Capture the cell that displays the provided text and extract its (X, Y) central coordinate. 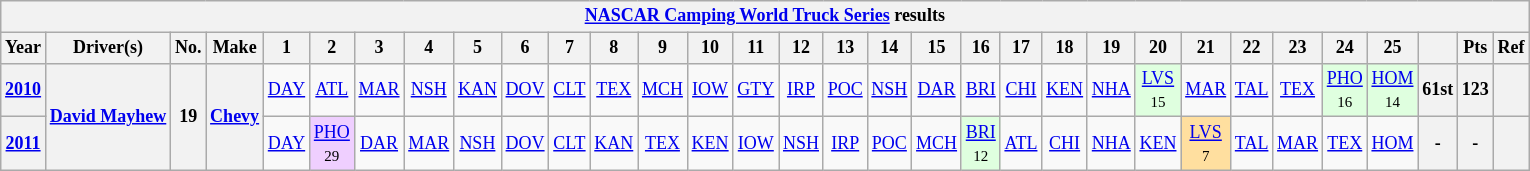
11 (756, 48)
NASCAR Camping World Truck Series results (765, 16)
17 (1021, 48)
HOM14 (1392, 90)
13 (845, 48)
7 (570, 48)
Chevy (235, 116)
23 (1298, 48)
2011 (24, 144)
22 (1251, 48)
Year (24, 48)
Pts (1475, 48)
Ref (1511, 48)
BRI12 (980, 144)
David Mayhew (108, 116)
25 (1392, 48)
24 (1344, 48)
10 (710, 48)
61st (1438, 90)
5 (478, 48)
Make (235, 48)
PHO16 (1344, 90)
GTY (756, 90)
2 (332, 48)
Driver(s) (108, 48)
BRI (980, 90)
PHO29 (332, 144)
LVS15 (1158, 90)
6 (525, 48)
16 (980, 48)
HOM (1392, 144)
14 (890, 48)
123 (1475, 90)
4 (429, 48)
No. (188, 48)
9 (663, 48)
15 (937, 48)
8 (614, 48)
18 (1065, 48)
3 (379, 48)
1 (286, 48)
20 (1158, 48)
LVS7 (1206, 144)
21 (1206, 48)
2010 (24, 90)
12 (802, 48)
